Output the [x, y] coordinate of the center of the cell containing the given text.  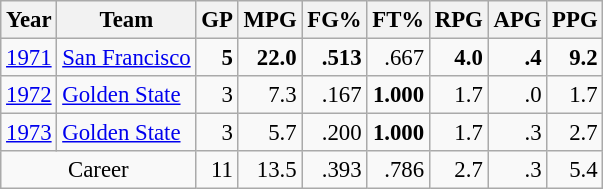
FT% [398, 20]
9.2 [575, 58]
Year [29, 20]
.4 [518, 58]
GP [217, 20]
1973 [29, 133]
MPG [270, 20]
5.7 [270, 133]
.513 [334, 58]
RPG [458, 20]
4.0 [458, 58]
1972 [29, 95]
.786 [398, 170]
.667 [398, 58]
PPG [575, 20]
.393 [334, 170]
1971 [29, 58]
22.0 [270, 58]
.167 [334, 95]
11 [217, 170]
Career [98, 170]
Team [126, 20]
7.3 [270, 95]
San Francisco [126, 58]
.0 [518, 95]
APG [518, 20]
5.4 [575, 170]
13.5 [270, 170]
FG% [334, 20]
.200 [334, 133]
5 [217, 58]
